Scan for the cell matching the given text and deliver its [X, Y] coordinate at center. 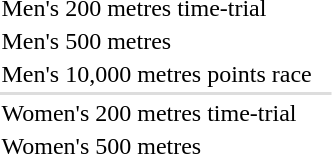
Men's 500 metres [156, 41]
Men's 10,000 metres points race [156, 74]
Women's 200 metres time-trial [156, 113]
